Scan for the cell matching the given text and deliver its (x, y) coordinate at center. 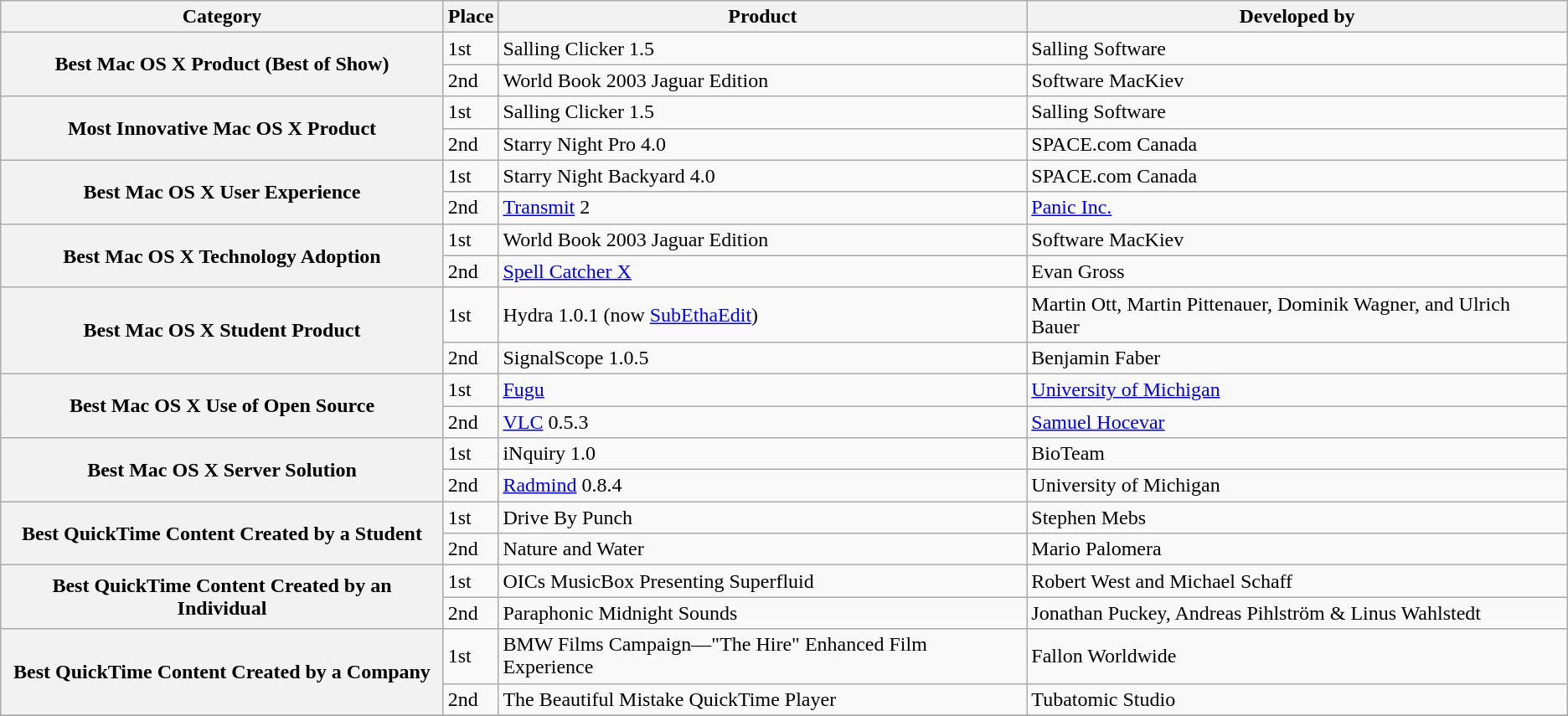
Mario Palomera (1297, 549)
Best Mac OS X User Experience (222, 192)
Starry Night Backyard 4.0 (762, 176)
BioTeam (1297, 454)
Benjamin Faber (1297, 358)
Best Mac OS X Use of Open Source (222, 405)
Tubatomic Studio (1297, 699)
Drive By Punch (762, 518)
Paraphonic Midnight Sounds (762, 613)
Product (762, 17)
Radmind 0.8.4 (762, 486)
Transmit 2 (762, 208)
Fallon Worldwide (1297, 657)
Starry Night Pro 4.0 (762, 144)
Robert West and Michael Schaff (1297, 581)
BMW Films Campaign—"The Hire" Enhanced Film Experience (762, 657)
iNquiry 1.0 (762, 454)
Panic Inc. (1297, 208)
Spell Catcher X (762, 271)
Best QuickTime Content Created by a Student (222, 533)
OICs MusicBox Presenting Superfluid (762, 581)
Most Innovative Mac OS X Product (222, 128)
Best Mac OS X Server Solution (222, 470)
Category (222, 17)
Fugu (762, 389)
Jonathan Puckey, Andreas Pihlström & Linus Wahlstedt (1297, 613)
Nature and Water (762, 549)
Best QuickTime Content Created by a Company (222, 672)
Martin Ott, Martin Pittenauer, Dominik Wagner, and Ulrich Bauer (1297, 315)
Best Mac OS X Student Product (222, 330)
Developed by (1297, 17)
VLC 0.5.3 (762, 421)
Best Mac OS X Product (Best of Show) (222, 64)
The Beautiful Mistake QuickTime Player (762, 699)
Hydra 1.0.1 (now SubEthaEdit) (762, 315)
Place (471, 17)
Samuel Hocevar (1297, 421)
Stephen Mebs (1297, 518)
SignalScope 1.0.5 (762, 358)
Best QuickTime Content Created by an Individual (222, 597)
Evan Gross (1297, 271)
Best Mac OS X Technology Adoption (222, 255)
